Return the (x, y) coordinate for the center point of the cell that contains the specified text.  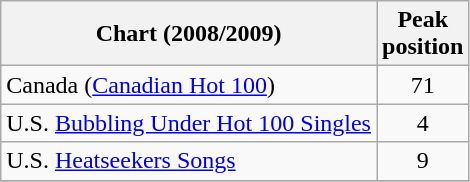
71 (422, 85)
Canada (Canadian Hot 100) (189, 85)
Chart (2008/2009) (189, 34)
Peakposition (422, 34)
9 (422, 161)
U.S. Bubbling Under Hot 100 Singles (189, 123)
4 (422, 123)
U.S. Heatseekers Songs (189, 161)
